Locate the cell with the specified text and output its [X, Y] center coordinate. 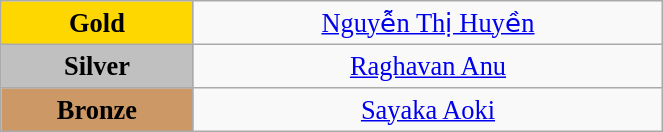
Silver [97, 66]
Gold [97, 22]
Nguyễn Thị Huyền [428, 22]
Raghavan Anu [428, 66]
Bronze [97, 109]
Sayaka Aoki [428, 109]
